Determine the (x, y) coordinate at the center of the cell enclosing the given text.  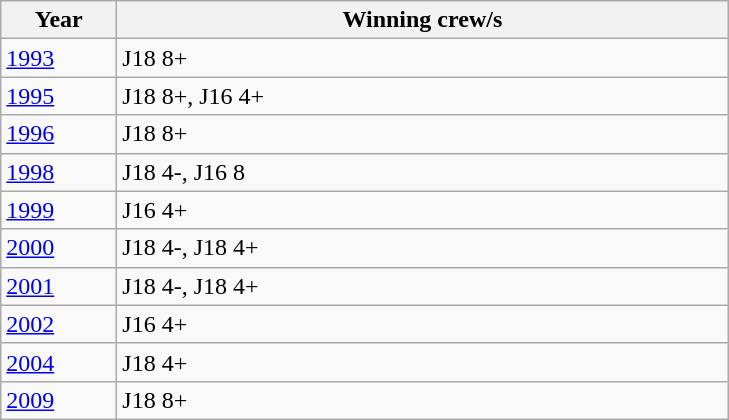
J18 4-, J16 8 (422, 172)
1996 (59, 134)
J18 4+ (422, 362)
1999 (59, 210)
J18 8+, J16 4+ (422, 96)
2001 (59, 286)
2002 (59, 324)
Winning crew/s (422, 20)
1993 (59, 58)
Year (59, 20)
2009 (59, 400)
2004 (59, 362)
2000 (59, 248)
1995 (59, 96)
1998 (59, 172)
